From the cell containing the given text, extract its center point as (x, y) coordinate. 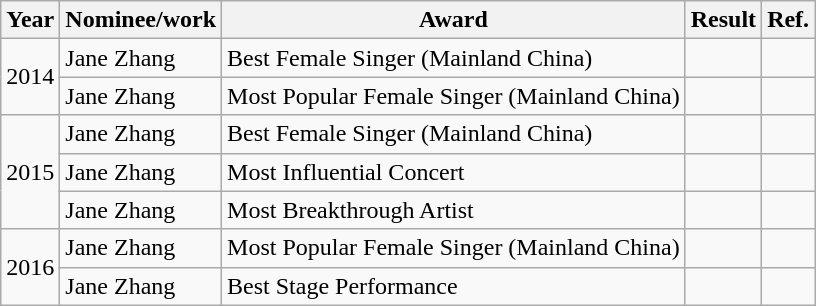
Award (454, 20)
Most Influential Concert (454, 172)
Year (30, 20)
Ref. (788, 20)
Most Breakthrough Artist (454, 210)
Best Stage Performance (454, 286)
2015 (30, 172)
Result (723, 20)
2016 (30, 267)
2014 (30, 77)
Nominee/work (141, 20)
